Scan for the cell matching the given text and deliver its (x, y) coordinate at center. 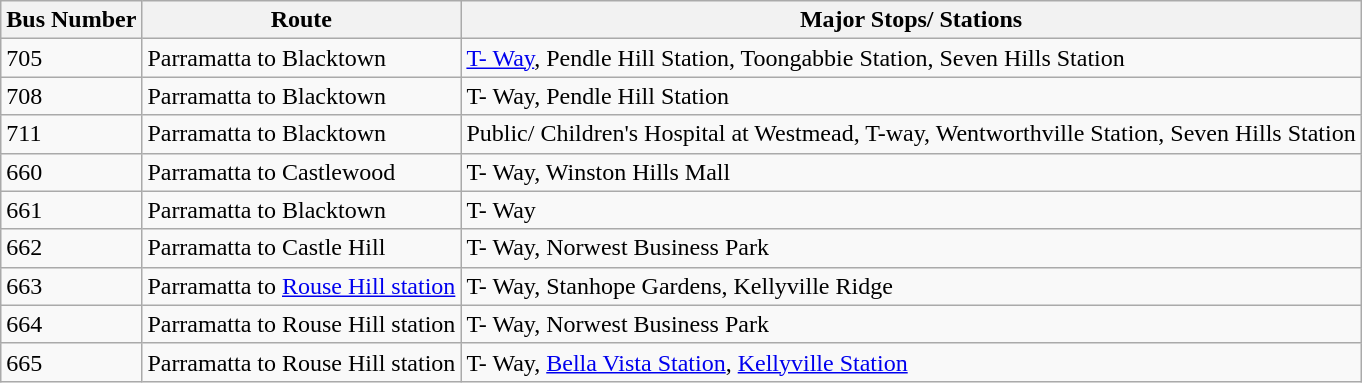
Major Stops/ Stations (911, 20)
664 (72, 324)
708 (72, 96)
T- Way, Bella Vista Station, Kellyville Station (911, 362)
T- Way, Pendle Hill Station, Toongabbie Station, Seven Hills Station (911, 58)
705 (72, 58)
661 (72, 210)
665 (72, 362)
663 (72, 286)
T- Way, Pendle Hill Station (911, 96)
711 (72, 134)
Bus Number (72, 20)
T- Way, Winston Hills Mall (911, 172)
Route (302, 20)
662 (72, 248)
Parramatta to Castle Hill (302, 248)
Public/ Children's Hospital at Westmead, T-way, Wentworthville Station, Seven Hills Station (911, 134)
660 (72, 172)
T- Way (911, 210)
T- Way, Stanhope Gardens, Kellyville Ridge (911, 286)
Parramatta to Castlewood (302, 172)
